Search for the cell housing the specified text and yield its (x, y) center coordinate. 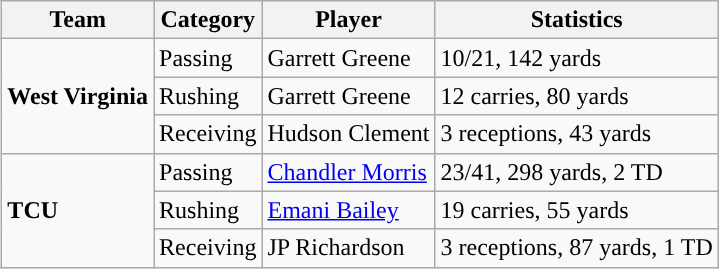
3 receptions, 87 yards, 1 TD (576, 248)
23/41, 298 yards, 2 TD (576, 172)
TCU (78, 210)
19 carries, 55 yards (576, 210)
West Virginia (78, 96)
Category (208, 20)
Hudson Clement (348, 134)
Player (348, 20)
Team (78, 20)
3 receptions, 43 yards (576, 134)
12 carries, 80 yards (576, 96)
JP Richardson (348, 248)
Emani Bailey (348, 210)
10/21, 142 yards (576, 58)
Chandler Morris (348, 172)
Statistics (576, 20)
